Determine the (X, Y) coordinate at the center of the cell enclosing the given text.  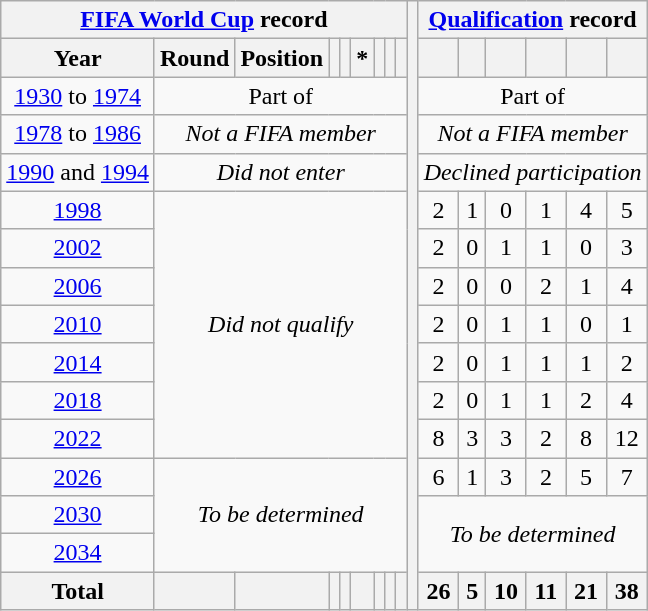
2002 (78, 248)
Declined participation (532, 172)
Round (194, 58)
6 (438, 477)
10 (506, 591)
Qualification record (532, 20)
21 (586, 591)
* (362, 58)
2030 (78, 515)
Total (78, 591)
Year (78, 58)
26 (438, 591)
2026 (78, 477)
1930 to 1974 (78, 96)
1990 and 1994 (78, 172)
FIFA World Cup record (204, 20)
2022 (78, 438)
7 (626, 477)
2034 (78, 553)
1998 (78, 210)
11 (546, 591)
2018 (78, 400)
Did not qualify (280, 324)
Position (282, 58)
2006 (78, 286)
2014 (78, 362)
2010 (78, 324)
Did not enter (280, 172)
12 (626, 438)
1978 to 1986 (78, 134)
38 (626, 591)
